Extract the [X, Y] coordinate from the center of the cell holding the provided text.  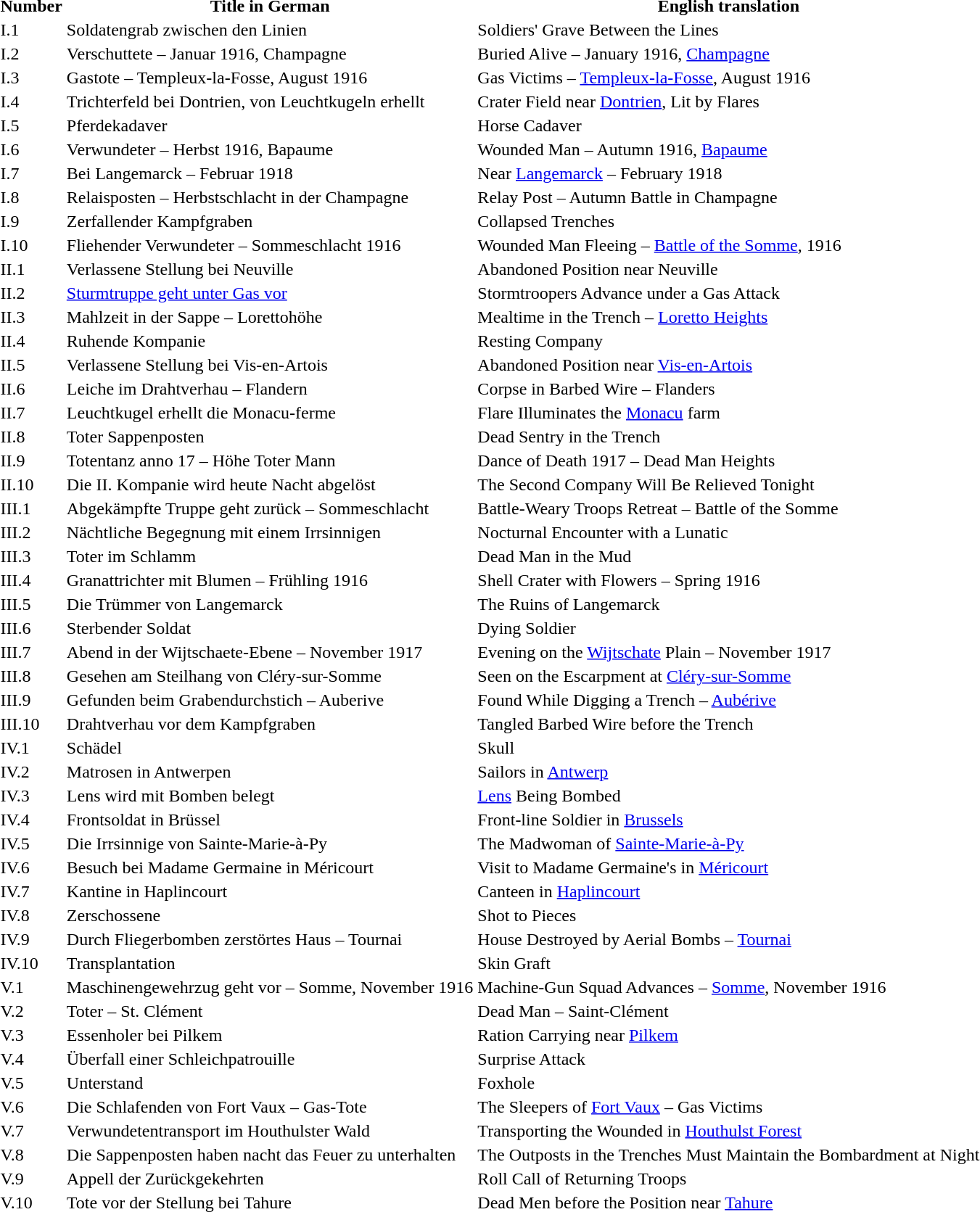
Verlassene Stellung bei Neuville [270, 269]
Gefunden beim Grabendurchstich – Auberive [270, 700]
Kantine in Haplincourt [270, 891]
Die Schlafenden von Fort Vaux – Gas-Tote [270, 1107]
Verwundeter – Herbst 1916, Bapaume [270, 149]
Transplantation [270, 963]
Leuchtkugel erhellt die Monacu-ferme [270, 413]
Toter – St. Clément [270, 1011]
Gesehen am Steilhang von Cléry-sur-Somme [270, 676]
Trichterfeld bei Dontrien, von Leuchtkugeln erhellt [270, 102]
Drahtverhau vor dem Kampfgraben [270, 724]
Frontsoldat in Brüssel [270, 820]
Besuch bei Madame Germaine in Méricourt [270, 867]
Unterstand [270, 1083]
Sterbender Soldat [270, 628]
Zerfallender Kampfgraben [270, 221]
Verwundetentransport im Houthulster Wald [270, 1131]
Fliehender Verwundeter – Sommeschlacht 1916 [270, 245]
Verlassene Stellung bei Vis-en-Artois [270, 365]
Die Trümmer von Langemarck [270, 604]
Überfall einer Schleichpatrouille [270, 1059]
Totentanz anno 17 – Höhe Toter Mann [270, 461]
Die II. Kompanie wird heute Nacht abgelöst [270, 485]
Toter im Schlamm [270, 556]
Abgekämpfte Truppe geht zurück – Sommeschlacht [270, 508]
Gastote – Templeux-la-Fosse, August 1916 [270, 78]
Verschuttete – Januar 1916, Champagne [270, 54]
Appell der Zurückgekehrten [270, 1179]
Durch Fliegerbomben zerstörtes Haus – Tournai [270, 939]
Lens wird mit Bomben belegt [270, 796]
Relaisposten – Herbstschlacht in der Champagne [270, 197]
Nächtliche Begegnung mit einem Irrsinnigen [270, 532]
Pferdekadaver [270, 125]
Schädel [270, 748]
Mahlzeit in der Sappe – Lorettohöhe [270, 317]
Ruhende Kompanie [270, 341]
Soldatengrab zwischen den Linien [270, 30]
Granattrichter mit Blumen – Frühling 1916 [270, 580]
Toter Sappenposten [270, 437]
Die Irrsinnige von Sainte-Marie-à-Py [270, 844]
Leiche im Drahtverhau – Flandern [270, 389]
Matrosen in Antwerpen [270, 772]
Essenholer bei Pilkem [270, 1035]
Zerschossene [270, 915]
Die Sappenposten haben nacht das Feuer zu unterhalten [270, 1155]
Maschinengewehrzug geht vor – Somme, November 1916 [270, 987]
Abend in der Wijtschaete-Ebene – November 1917 [270, 652]
Sturmtruppe geht unter Gas vor [270, 293]
Bei Langemarck – Februar 1918 [270, 173]
